Determine the [x, y] coordinate at the center of the cell enclosing the given text.  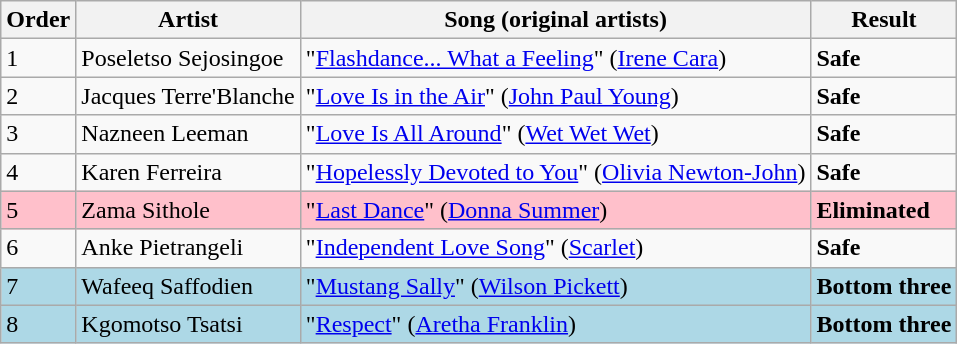
7 [38, 286]
"Last Dance" (Donna Summer) [556, 210]
Song (original artists) [556, 20]
"Love Is All Around" (Wet Wet Wet) [556, 134]
Result [884, 20]
Order [38, 20]
1 [38, 58]
Kgomotso Tsatsi [188, 324]
6 [38, 248]
"Independent Love Song" (Scarlet) [556, 248]
Anke Pietrangeli [188, 248]
5 [38, 210]
Eliminated [884, 210]
4 [38, 172]
"Respect" (Aretha Franklin) [556, 324]
Karen Ferreira [188, 172]
8 [38, 324]
2 [38, 96]
"Flashdance... What a Feeling" (Irene Cara) [556, 58]
Jacques Terre'Blanche [188, 96]
Artist [188, 20]
"Hopelessly Devoted to You" (Olivia Newton-John) [556, 172]
Wafeeq Saffodien [188, 286]
Nazneen Leeman [188, 134]
3 [38, 134]
"Mustang Sally" (Wilson Pickett) [556, 286]
Poseletso Sejosingoe [188, 58]
"Love Is in the Air" (John Paul Young) [556, 96]
Zama Sithole [188, 210]
